Search for the cell housing the specified text and yield its [X, Y] center coordinate. 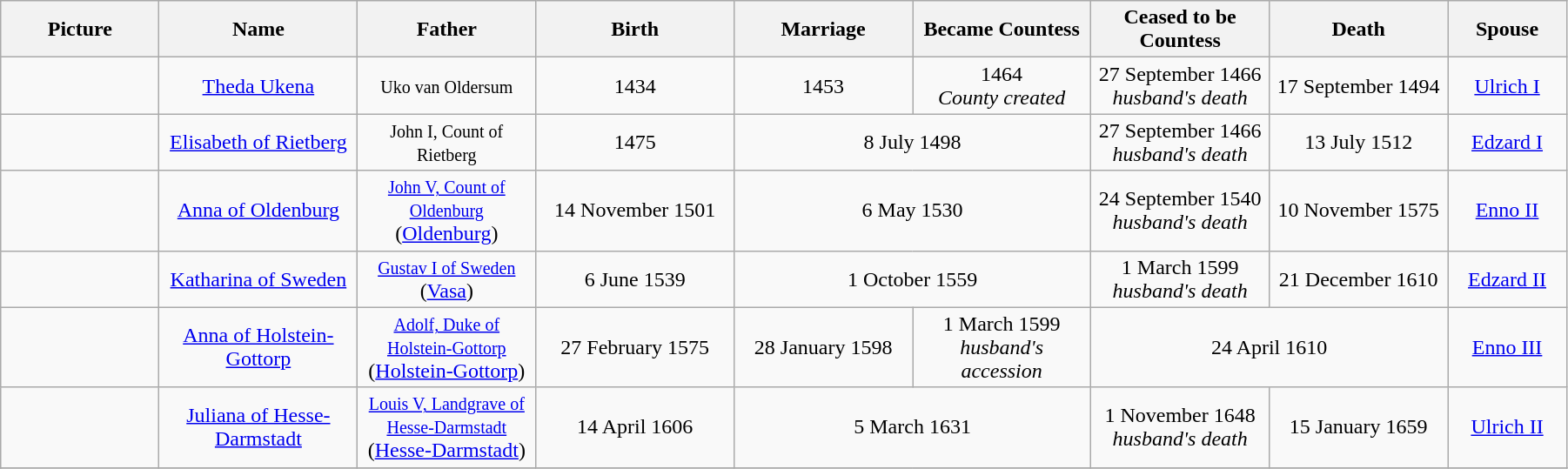
Name [258, 30]
Juliana of Hesse-Darmstadt [258, 427]
Became Countess [1002, 30]
Enno III [1507, 347]
Ulrich I [1507, 85]
Elisabeth of Rietberg [258, 143]
Anna of Oldenburg [258, 211]
Adolf, Duke of Holstein-Gottorp (Holstein-Gottorp) [447, 347]
14 April 1606 [635, 427]
1 November 1648husband's death [1180, 427]
Katharina of Sweden [258, 278]
14 November 1501 [635, 211]
28 January 1598 [823, 347]
Birth [635, 30]
Ulrich II [1507, 427]
Anna of Holstein-Gottorp [258, 347]
John V, Count of Oldenburg (Oldenburg) [447, 211]
Death [1359, 30]
1434 [635, 85]
1 October 1559 [913, 278]
6 June 1539 [635, 278]
Picture [80, 30]
8 July 1498 [913, 143]
27 February 1575 [635, 347]
10 November 1575 [1359, 211]
Edzard II [1507, 278]
Gustav I of Sweden (Vasa) [447, 278]
John I, Count of Rietberg [447, 143]
17 September 1494 [1359, 85]
24 September 1540husband's death [1180, 211]
24 April 1610 [1270, 347]
5 March 1631 [913, 427]
1453 [823, 85]
13 July 1512 [1359, 143]
Ceased to be Countess [1180, 30]
21 December 1610 [1359, 278]
1 March 1599husband's death [1180, 278]
15 January 1659 [1359, 427]
Louis V, Landgrave of Hesse-Darmstadt (Hesse-Darmstadt) [447, 427]
Marriage [823, 30]
Uko van Oldersum [447, 85]
Edzard I [1507, 143]
Father [447, 30]
Enno II [1507, 211]
1 March 1599husband's accession [1002, 347]
1475 [635, 143]
Spouse [1507, 30]
1464County created [1002, 85]
6 May 1530 [913, 211]
Theda Ukena [258, 85]
